Return the (x, y) coordinate for the center point of the cell that contains the specified text.  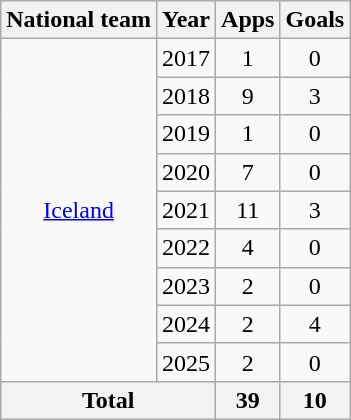
2024 (186, 324)
2018 (186, 96)
2023 (186, 286)
Total (108, 400)
2017 (186, 58)
2020 (186, 172)
Goals (315, 20)
2025 (186, 362)
39 (248, 400)
10 (315, 400)
Iceland (79, 210)
Year (186, 20)
9 (248, 96)
National team (79, 20)
11 (248, 210)
7 (248, 172)
2019 (186, 134)
Apps (248, 20)
2021 (186, 210)
2022 (186, 248)
